From the cell containing the given text, extract its center point as [x, y] coordinate. 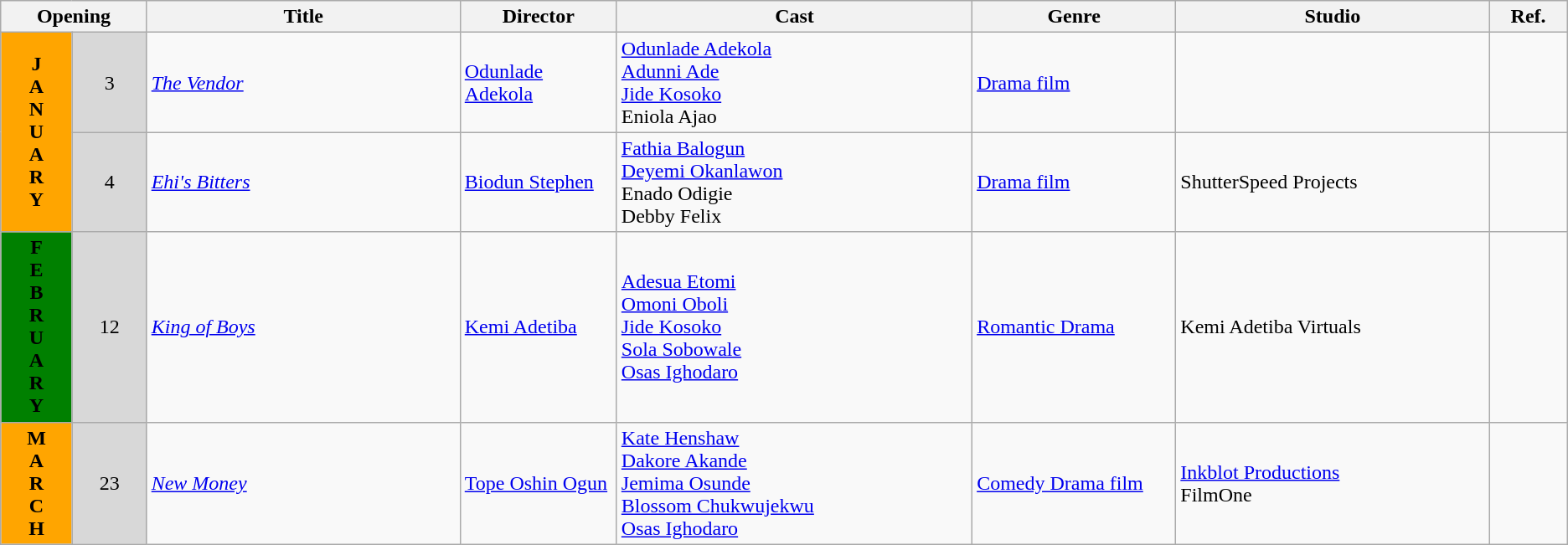
12 [109, 326]
JANUARY [37, 132]
The Vendor [303, 82]
FEBRUARY [37, 326]
Kemi Adetiba Virtuals [1333, 326]
ShutterSpeed Projects [1333, 183]
Ref. [1528, 17]
Inkblot ProductionsFilmOne [1333, 483]
Fathia BalogunDeyemi OkanlawonEnado OdigieDebby Felix [794, 183]
Genre [1074, 17]
Studio [1333, 17]
Director [538, 17]
King of Boys [303, 326]
23 [109, 483]
4 [109, 183]
Odunlade Adekola [538, 82]
Title [303, 17]
Adesua EtomiOmoni OboliJide Kosoko Sola SobowaleOsas Ighodaro [794, 326]
Opening [74, 17]
Biodun Stephen [538, 183]
Ehi's Bitters [303, 183]
Comedy Drama film [1074, 483]
Tope Oshin Ogun [538, 483]
Odunlade AdekolaAdunni AdeJide KosokoEniola Ajao [794, 82]
Romantic Drama [1074, 326]
Kemi Adetiba [538, 326]
Kate HenshawDakore AkandeJemima OsundeBlossom ChukwujekwuOsas Ighodaro [794, 483]
3 [109, 82]
New Money [303, 483]
MARCH [37, 483]
Cast [794, 17]
